Search for the cell housing the specified text and yield its (X, Y) center coordinate. 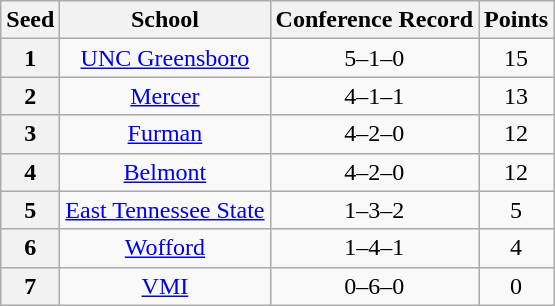
Belmont (165, 172)
15 (516, 58)
East Tennessee State (165, 210)
6 (30, 248)
3 (30, 134)
Mercer (165, 96)
Furman (165, 134)
1–3–2 (374, 210)
4–1–1 (374, 96)
0 (516, 286)
7 (30, 286)
0–6–0 (374, 286)
2 (30, 96)
Seed (30, 20)
1 (30, 58)
Points (516, 20)
5–1–0 (374, 58)
Wofford (165, 248)
Conference Record (374, 20)
School (165, 20)
1–4–1 (374, 248)
VMI (165, 286)
UNC Greensboro (165, 58)
13 (516, 96)
